Pinpoint the cell where the given text exists, returning its (X, Y) midpoint coordinate. 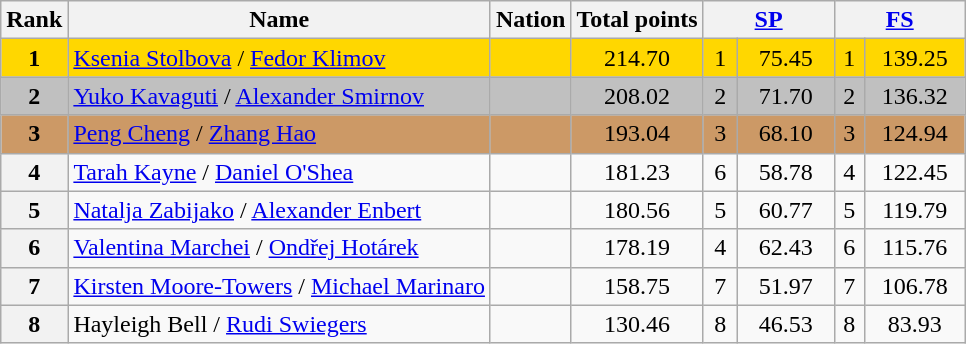
SP (768, 20)
51.97 (786, 286)
Peng Cheng / Zhang Hao (280, 134)
83.93 (914, 324)
60.77 (786, 210)
130.46 (637, 324)
62.43 (786, 248)
158.75 (637, 286)
115.76 (914, 248)
208.02 (637, 96)
180.56 (637, 210)
FS (900, 20)
Tarah Kayne / Daniel O'Shea (280, 172)
68.10 (786, 134)
Hayleigh Bell / Rudi Swiegers (280, 324)
Valentina Marchei / Ondřej Hotárek (280, 248)
71.70 (786, 96)
139.25 (914, 58)
Name (280, 20)
Total points (637, 20)
46.53 (786, 324)
Ksenia Stolbova / Fedor Klimov (280, 58)
181.23 (637, 172)
58.78 (786, 172)
122.45 (914, 172)
75.45 (786, 58)
193.04 (637, 134)
178.19 (637, 248)
124.94 (914, 134)
214.70 (637, 58)
119.79 (914, 210)
Kirsten Moore-Towers / Michael Marinaro (280, 286)
Yuko Kavaguti / Alexander Smirnov (280, 96)
Natalja Zabijako / Alexander Enbert (280, 210)
106.78 (914, 286)
Nation (530, 20)
Rank (34, 20)
136.32 (914, 96)
